From the cell containing the given text, extract its center point as (x, y) coordinate. 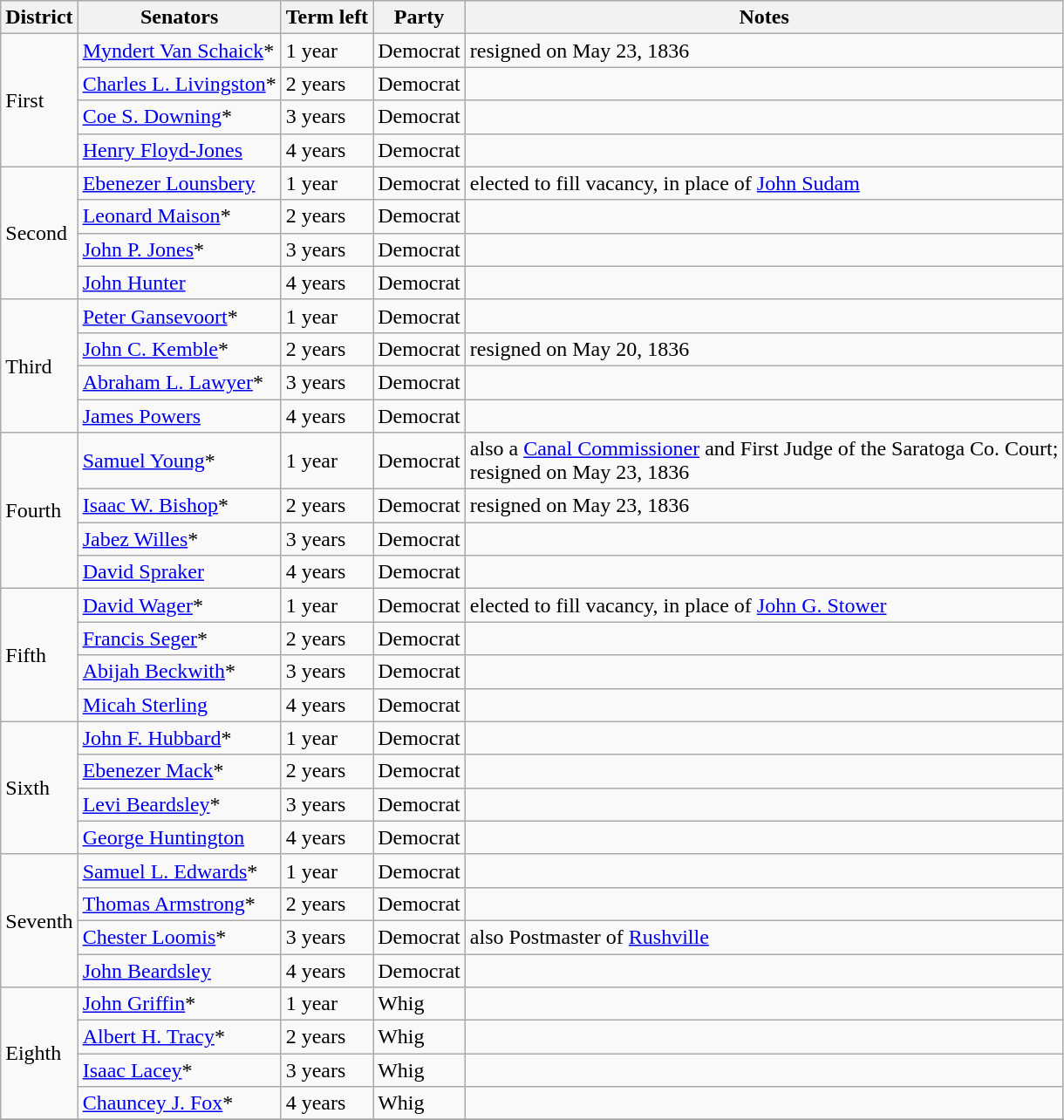
Abijah Beckwith* (180, 672)
also a Canal Commissioner and First Judge of the Saratoga Co. Court; resigned on May 23, 1836 (764, 461)
Second (39, 233)
John C. Kemble* (180, 349)
Fifth (39, 655)
Francis Seger* (180, 639)
James Powers (180, 416)
Term left (326, 17)
Myndert Van Schaick* (180, 51)
John F. Hubbard* (180, 738)
Seventh (39, 920)
John P. Jones* (180, 249)
Notes (764, 17)
Abraham L. Lawyer* (180, 382)
Jabez Willes* (180, 539)
Isaac W. Bishop* (180, 506)
John Beardsley (180, 971)
Senators (180, 17)
Fourth (39, 511)
Party (419, 17)
Levi Beardsley* (180, 804)
also Postmaster of Rushville (764, 937)
Thomas Armstrong* (180, 904)
Samuel L. Edwards* (180, 871)
John Hunter (180, 283)
George Huntington (180, 837)
First (39, 100)
Eighth (39, 1054)
Coe S. Downing* (180, 117)
Ebenezer Lounsbery (180, 183)
John Griffin* (180, 1004)
resigned on May 20, 1836 (764, 349)
Henry Floyd-Jones (180, 150)
Ebenezer Mack* (180, 771)
Third (39, 365)
Sixth (39, 788)
Peter Gansevoort* (180, 316)
Chauncey J. Fox* (180, 1103)
Samuel Young* (180, 461)
District (39, 17)
elected to fill vacancy, in place of John G. Stower (764, 605)
David Wager* (180, 605)
Isaac Lacey* (180, 1070)
Leonard Maison* (180, 216)
elected to fill vacancy, in place of John Sudam (764, 183)
Albert H. Tracy* (180, 1037)
Charles L. Livingston* (180, 84)
Micah Sterling (180, 705)
David Spraker (180, 572)
Chester Loomis* (180, 937)
